Return the (x, y) coordinate for the center point of the cell that contains the specified text.  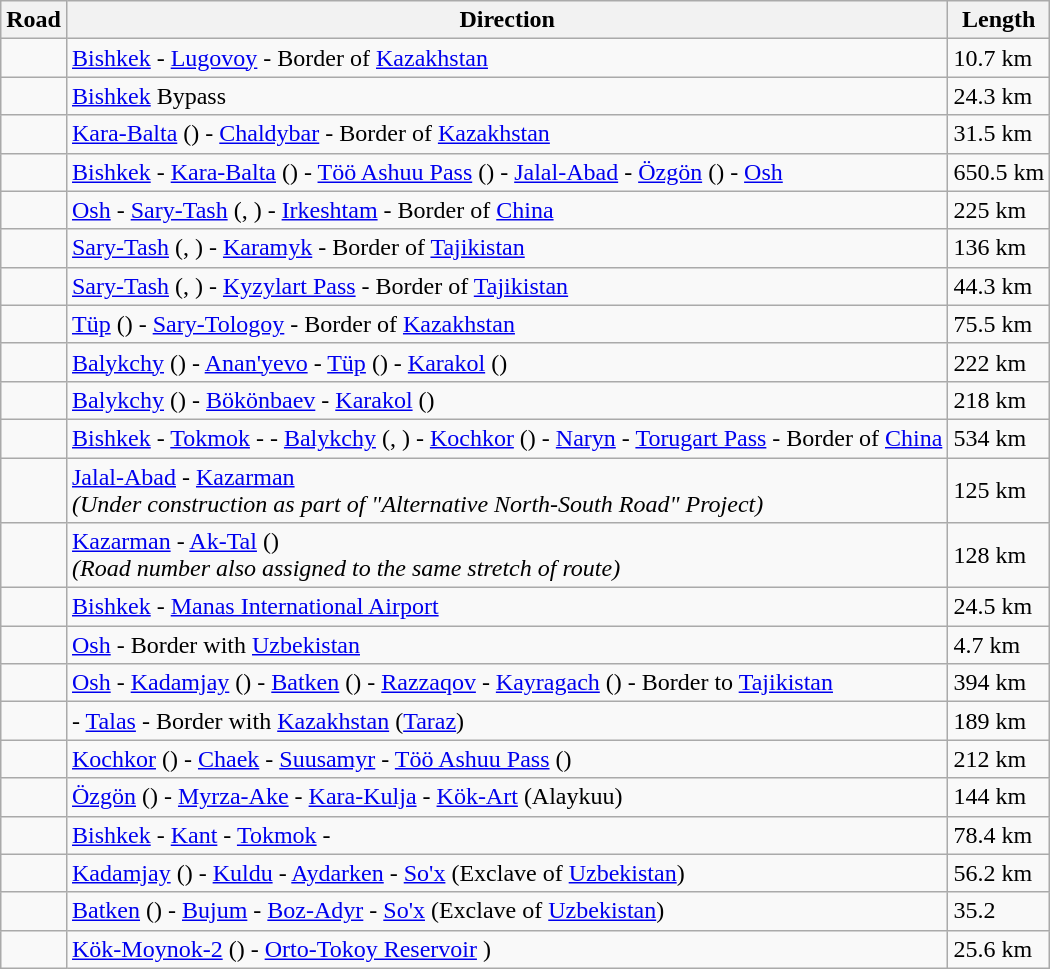
4.7 km (999, 645)
Bishkek Bypass (506, 96)
Osh - Border with Uzbekistan (506, 645)
Road (34, 20)
Kara-Balta () - Chaldybar - Border of Kazakhstan (506, 134)
Bishkek - Manas International Airport (506, 607)
31.5 km (999, 134)
44.3 km (999, 286)
Sary-Tash (, ) - Karamyk - Border of Tajikistan (506, 248)
Özgön () - Myrza-Ake - Kara-Kulja - Kök-Art (Alaykuu) (506, 797)
Kök-Moynok-2 () - Orto-Tokoy Reservoir ) (506, 949)
Balykchy () - Anan'yevo - Tüp () - Karakol () (506, 362)
650.5 km (999, 172)
128 km (999, 556)
Length (999, 20)
10.7 km (999, 58)
Balykchy () - Bökönbaev - Karakol () (506, 400)
218 km (999, 400)
144 km (999, 797)
212 km (999, 759)
24.5 km (999, 607)
Bishkek - Kant - Tokmok - (506, 835)
Sary-Tash (, ) - Kyzylart Pass - Border of Tajikistan (506, 286)
189 km (999, 721)
Batken () - Bujum - Boz-Adyr - So'x (Exclave of Uzbekistan) (506, 911)
25.6 km (999, 949)
78.4 km (999, 835)
Osh - Kadamjay () - Batken () - Razzaqov - Kayragach () - Border to Tajikistan (506, 683)
Jalal-Abad - Kazarman(Under construction as part of "Alternative North-South Road" Project) (506, 490)
35.2 (999, 911)
24.3 km (999, 96)
Tüp () - Sary-Tologoy - Border of Kazakhstan (506, 324)
Osh - Sary-Tash (, ) - Irkeshtam - Border of China (506, 210)
Direction (506, 20)
56.2 km (999, 873)
225 km (999, 210)
136 km (999, 248)
Bishkek - Lugovoy - Border of Kazakhstan (506, 58)
Kazarman - Ak-Tal ()(Road number also assigned to the same stretch of route) (506, 556)
534 km (999, 438)
Kadamjay () - Kuldu - Aydarken - So'x (Exclave of Uzbekistan) (506, 873)
125 km (999, 490)
Kochkor () - Chaek - Suusamyr - Töö Ashuu Pass () (506, 759)
- Talas - Border with Kazakhstan (Taraz) (506, 721)
394 km (999, 683)
Bishkek - Tokmok - - Balykchy (, ) - Kochkor () - Naryn - Torugart Pass - Border of China (506, 438)
222 km (999, 362)
75.5 km (999, 324)
Bishkek - Kara-Balta () - Töö Ashuu Pass () - Jalal-Abad - Özgön () - Osh (506, 172)
